Search for the cell housing the specified text and yield its (x, y) center coordinate. 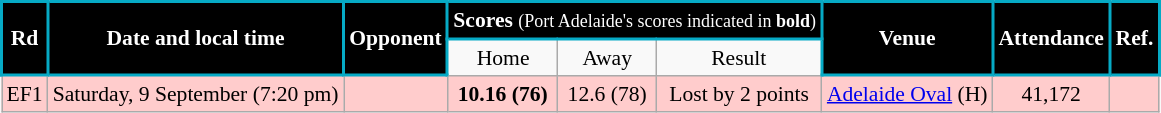
Home (503, 57)
Away (608, 57)
41,172 (1052, 93)
12.6 (78) (608, 93)
EF1 (25, 93)
Attendance (1052, 39)
Date and local time (196, 39)
Result (738, 57)
Rd (25, 39)
Lost by 2 points (738, 93)
Scores (Port Adelaide's scores indicated in bold) (635, 20)
Adelaide Oval (H) (908, 93)
Venue (908, 39)
Ref. (1134, 39)
Opponent (396, 39)
10.16 (76) (503, 93)
Saturday, 9 September (7:20 pm) (196, 93)
